For the text-containing cell, return its midpoint in (x, y) coordinate format. 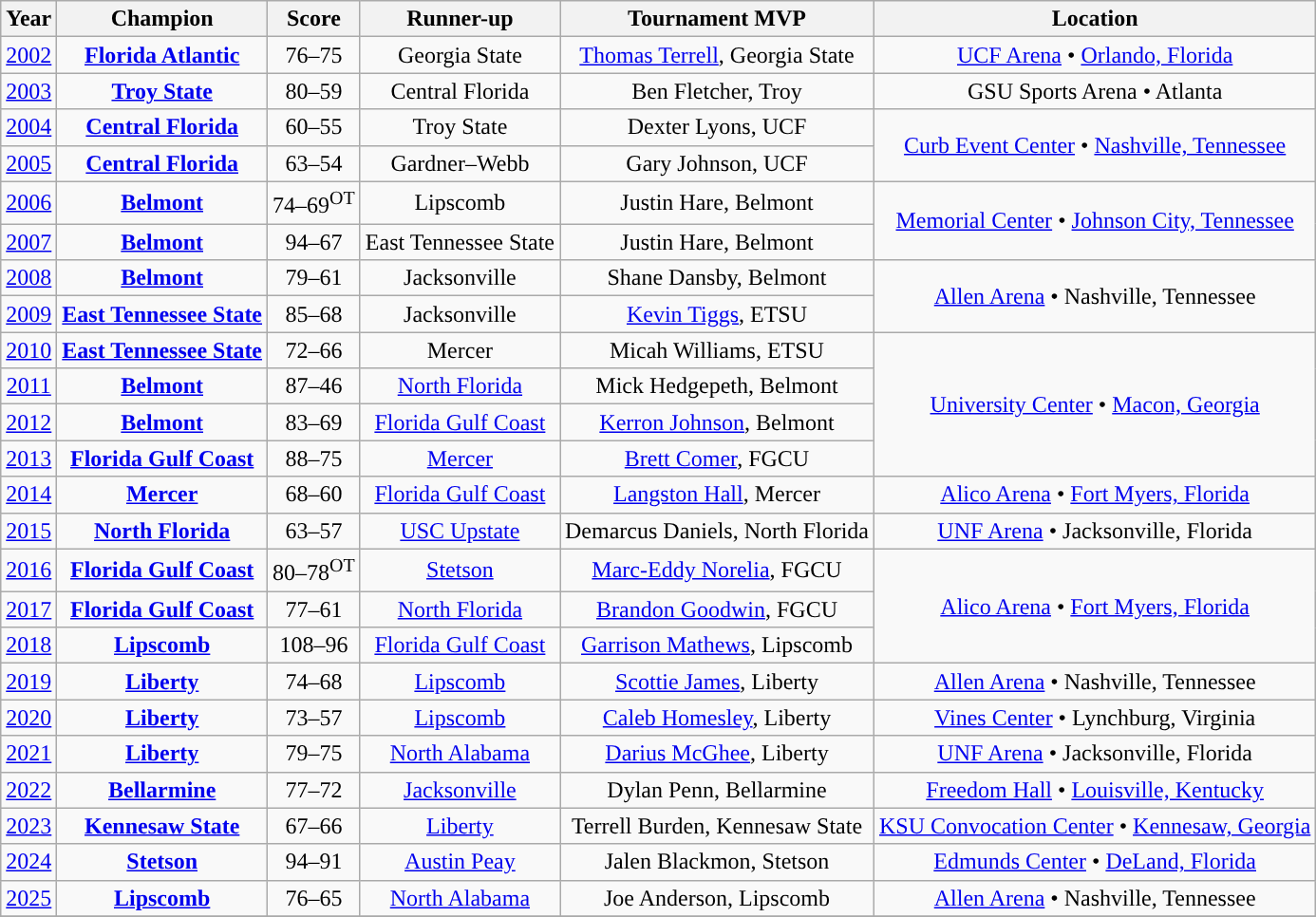
Location (1094, 19)
76–65 (314, 898)
Ben Fletcher, Troy (718, 91)
Brett Comer, FGCU (718, 458)
88–75 (314, 458)
Bellarmine (162, 790)
Scottie James, Liberty (718, 682)
Vines Center • Lynchburg, Virginia (1094, 718)
KSU Convocation Center • Kennesaw, Georgia (1094, 826)
Demarcus Daniels, North Florida (718, 531)
87–46 (314, 386)
Thomas Terrell, Georgia State (718, 55)
Runner-up (460, 19)
79–61 (314, 278)
74–68 (314, 682)
Brandon Goodwin, FGCU (718, 609)
University Center • Macon, Georgia (1094, 404)
2021 (28, 754)
2003 (28, 91)
Memorial Center • Johnson City, Tennessee (1094, 220)
108–96 (314, 646)
74–69OT (314, 203)
76–75 (314, 55)
2019 (28, 682)
Dexter Lyons, UCF (718, 127)
Mick Hedgepeth, Belmont (718, 386)
83–69 (314, 422)
77–72 (314, 790)
Dylan Penn, Bellarmine (718, 790)
2024 (28, 862)
72–66 (314, 350)
80–78OT (314, 570)
Darius McGhee, Liberty (718, 754)
Florida Atlantic (162, 55)
2020 (28, 718)
Austin Peay (460, 862)
85–68 (314, 314)
2025 (28, 898)
2014 (28, 495)
Micah Williams, ETSU (718, 350)
2018 (28, 646)
Kerron Johnson, Belmont (718, 422)
77–61 (314, 609)
Champion (162, 19)
UCF Arena • Orlando, Florida (1094, 55)
68–60 (314, 495)
GSU Sports Arena • Atlanta (1094, 91)
Edmunds Center • DeLand, Florida (1094, 862)
2004 (28, 127)
Garrison Mathews, Lipscomb (718, 646)
Score (314, 19)
Gardner–Webb (460, 163)
2002 (28, 55)
Joe Anderson, Lipscomb (718, 898)
2006 (28, 203)
73–57 (314, 718)
Jalen Blackmon, Stetson (718, 862)
2015 (28, 531)
2023 (28, 826)
2010 (28, 350)
2009 (28, 314)
63–57 (314, 531)
79–75 (314, 754)
94–67 (314, 242)
Kevin Tiggs, ETSU (718, 314)
67–66 (314, 826)
2007 (28, 242)
Year (28, 19)
2012 (28, 422)
Terrell Burden, Kennesaw State (718, 826)
2011 (28, 386)
Caleb Homesley, Liberty (718, 718)
Tournament MVP (718, 19)
Curb Event Center • Nashville, Tennessee (1094, 145)
2017 (28, 609)
Kennesaw State (162, 826)
2016 (28, 570)
USC Upstate (460, 531)
Langston Hall, Mercer (718, 495)
Freedom Hall • Louisville, Kentucky (1094, 790)
80–59 (314, 91)
94–91 (314, 862)
2022 (28, 790)
Marc-Eddy Norelia, FGCU (718, 570)
2013 (28, 458)
Gary Johnson, UCF (718, 163)
2005 (28, 163)
Georgia State (460, 55)
63–54 (314, 163)
2008 (28, 278)
Shane Dansby, Belmont (718, 278)
60–55 (314, 127)
